Detect which cell encompasses the target text, then output its (x, y) center coordinate. 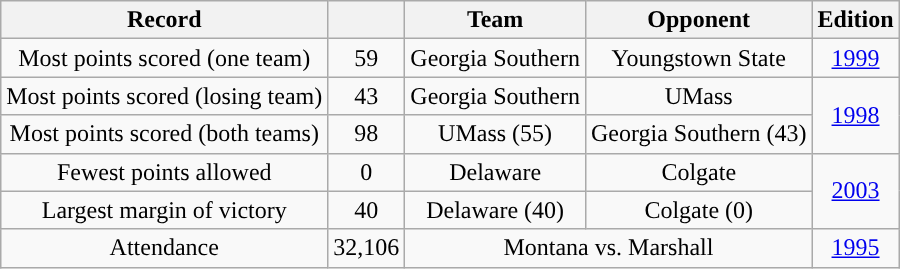
59 (366, 58)
Montana vs. Marshall (608, 248)
Delaware (40) (496, 210)
Fewest points allowed (164, 172)
Colgate (698, 172)
Opponent (698, 20)
1999 (856, 58)
40 (366, 210)
1998 (856, 115)
32,106 (366, 248)
Youngstown State (698, 58)
Largest margin of victory (164, 210)
43 (366, 96)
UMass (698, 96)
UMass (55) (496, 134)
Most points scored (one team) (164, 58)
2003 (856, 191)
Georgia Southern (43) (698, 134)
0 (366, 172)
Record (164, 20)
Most points scored (losing team) (164, 96)
1995 (856, 248)
Colgate (0) (698, 210)
Team (496, 20)
Delaware (496, 172)
Most points scored (both teams) (164, 134)
98 (366, 134)
Edition (856, 20)
Attendance (164, 248)
